Determine the (X, Y) coordinate at the center of the cell enclosing the given text.  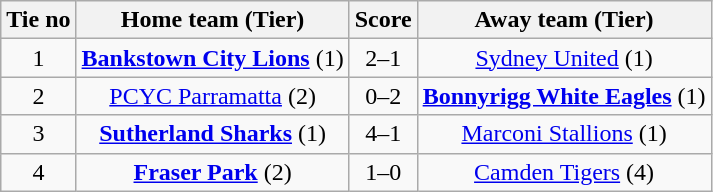
1–0 (383, 172)
Bankstown City Lions (1) (212, 58)
2–1 (383, 58)
Tie no (38, 20)
3 (38, 134)
1 (38, 58)
Fraser Park (2) (212, 172)
Sutherland Sharks (1) (212, 134)
4 (38, 172)
PCYC Parramatta (2) (212, 96)
Camden Tigers (4) (564, 172)
Away team (Tier) (564, 20)
4–1 (383, 134)
2 (38, 96)
0–2 (383, 96)
Bonnyrigg White Eagles (1) (564, 96)
Score (383, 20)
Marconi Stallions (1) (564, 134)
Home team (Tier) (212, 20)
Sydney United (1) (564, 58)
